Scan for the cell matching the given text and deliver its (X, Y) coordinate at center. 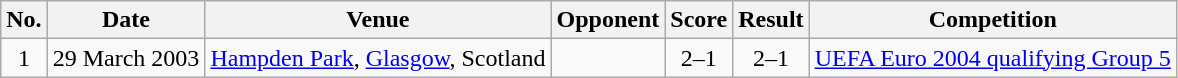
Venue (378, 20)
Opponent (608, 20)
Result (771, 20)
Date (126, 20)
UEFA Euro 2004 qualifying Group 5 (992, 58)
Competition (992, 20)
1 (24, 58)
Hampden Park, Glasgow, Scotland (378, 58)
No. (24, 20)
Score (699, 20)
29 March 2003 (126, 58)
